For the text-containing cell, return its midpoint in [X, Y] coordinate format. 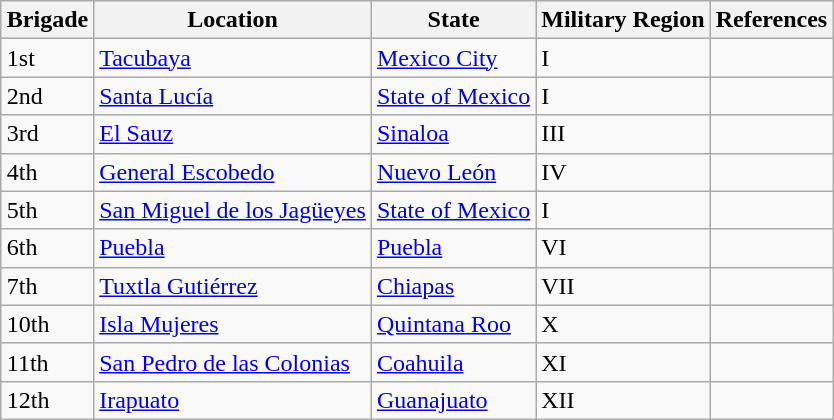
General Escobedo [233, 172]
VII [623, 286]
Mexico City [453, 58]
Guanajuato [453, 400]
Chiapas [453, 286]
3rd [47, 134]
2nd [47, 96]
7th [47, 286]
11th [47, 362]
III [623, 134]
Isla Mujeres [233, 324]
Brigade [47, 20]
El Sauz [233, 134]
Nuevo León [453, 172]
Coahuila [453, 362]
Santa Lucía [233, 96]
References [772, 20]
San Pedro de las Colonias [233, 362]
Irapuato [233, 400]
Location [233, 20]
Tacubaya [233, 58]
Sinaloa [453, 134]
IV [623, 172]
VI [623, 248]
XI [623, 362]
San Miguel de los Jagüeyes [233, 210]
4th [47, 172]
Military Region [623, 20]
12th [47, 400]
XII [623, 400]
State [453, 20]
5th [47, 210]
X [623, 324]
6th [47, 248]
1st [47, 58]
10th [47, 324]
Quintana Roo [453, 324]
Tuxtla Gutiérrez [233, 286]
